Detect which cell encompasses the target text, then output its (x, y) center coordinate. 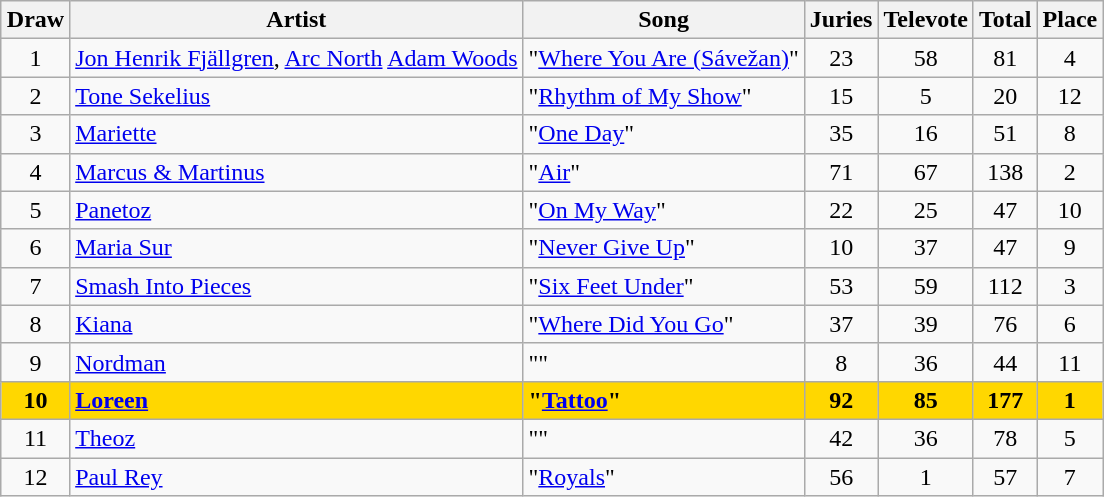
Tone Sekelius (296, 96)
"Royals" (664, 477)
"One Day" (664, 134)
15 (841, 96)
"Never Give Up" (664, 248)
Draw (35, 20)
58 (926, 58)
"Six Feet Under" (664, 286)
Place (1070, 20)
Panetoz (296, 210)
112 (1005, 286)
51 (1005, 134)
Kiana (296, 324)
Theoz (296, 438)
Artist (296, 20)
39 (926, 324)
42 (841, 438)
25 (926, 210)
Jon Henrik Fjällgren, Arc North Adam Woods (296, 58)
177 (1005, 400)
Smash Into Pieces (296, 286)
Televote (926, 20)
22 (841, 210)
Maria Sur (296, 248)
138 (1005, 172)
16 (926, 134)
59 (926, 286)
Total (1005, 20)
56 (841, 477)
Loreen (296, 400)
Marcus & Martinus (296, 172)
85 (926, 400)
"Where Did You Go" (664, 324)
53 (841, 286)
92 (841, 400)
78 (1005, 438)
81 (1005, 58)
20 (1005, 96)
Juries (841, 20)
Nordman (296, 362)
"Tattoo" (664, 400)
"On My Way" (664, 210)
67 (926, 172)
"Air" (664, 172)
44 (1005, 362)
"Where You Are (Sávežan)" (664, 58)
35 (841, 134)
23 (841, 58)
Song (664, 20)
Paul Rey (296, 477)
71 (841, 172)
76 (1005, 324)
57 (1005, 477)
"Rhythm of My Show" (664, 96)
Mariette (296, 134)
